Output the (x, y) coordinate of the center of the cell containing the given text.  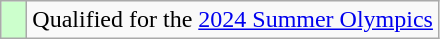
Qualified for the 2024 Summer Olympics (233, 20)
